Detect which cell encompasses the target text, then output its (x, y) center coordinate. 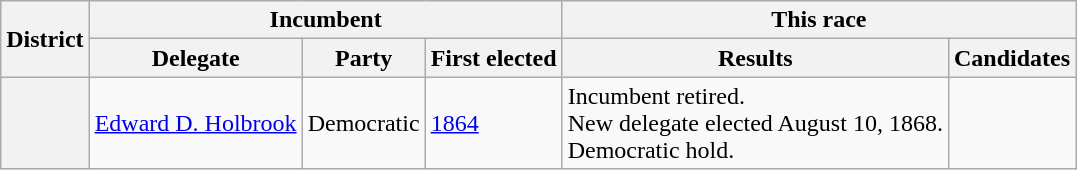
Delegate (196, 58)
Candidates (1012, 58)
Edward D. Holbrook (196, 123)
First elected (494, 58)
Democratic (364, 123)
Incumbent (326, 20)
This race (818, 20)
Incumbent retired.New delegate elected August 10, 1868.Democratic hold. (755, 123)
Results (755, 58)
District (45, 39)
Party (364, 58)
1864 (494, 123)
